Detect which cell encompasses the target text, then output its [X, Y] center coordinate. 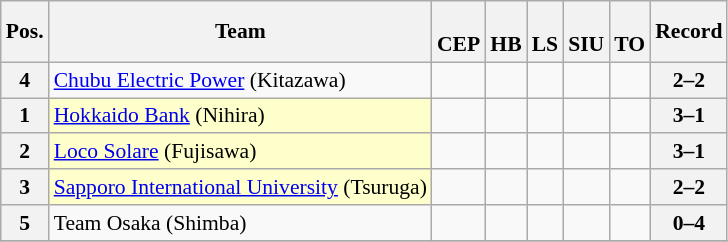
0–4 [688, 223]
3 [25, 187]
Pos. [25, 32]
4 [25, 80]
Sapporo International University (Tsuruga) [240, 187]
Hokkaido Bank (Nihira) [240, 116]
LS [546, 32]
2 [25, 152]
CEP [458, 32]
5 [25, 223]
TO [630, 32]
HB [506, 32]
1 [25, 116]
SIU [586, 32]
Record [688, 32]
Team [240, 32]
Team Osaka (Shimba) [240, 223]
Chubu Electric Power (Kitazawa) [240, 80]
Loco Solare (Fujisawa) [240, 152]
